Determine the (X, Y) coordinate at the center of the cell enclosing the given text.  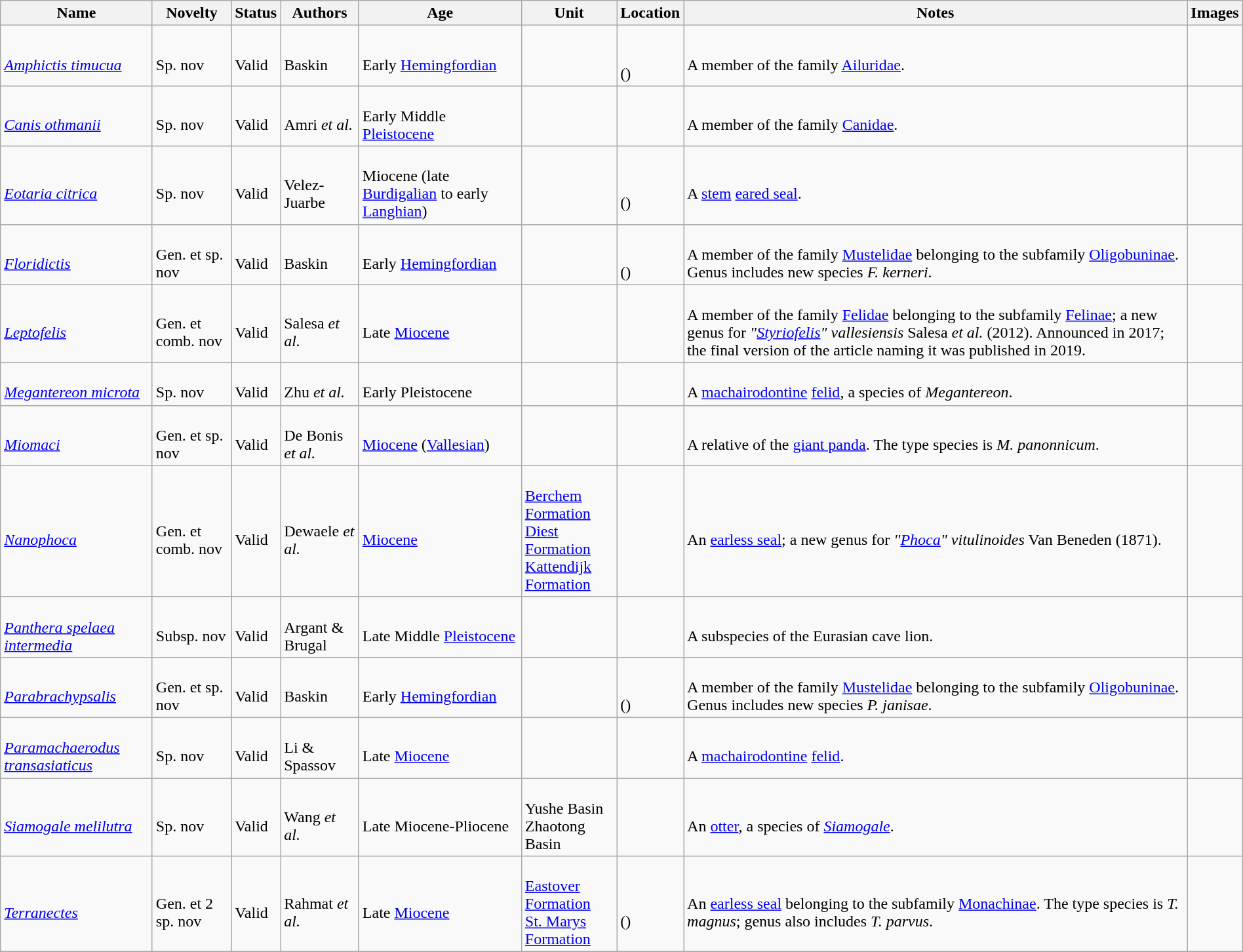
Notes (936, 13)
Paramachaerodus transasiaticus (77, 747)
Unit (569, 13)
Megantereon microta (77, 384)
Gen. et 2 sp. nov (191, 904)
Salesa et al. (320, 324)
Li & Spassov (320, 747)
A stem eared seal. (936, 185)
An earless seal belonging to the subfamily Monachinae. The type species is T. magnus; genus also includes T. parvus. (936, 904)
A relative of the giant panda. The type species is M. panonnicum. (936, 435)
Subsp. nov (191, 627)
Early Middle Pleistocene (440, 116)
A member of the family Canidae. (936, 116)
Novelty (191, 13)
Nanophoca (77, 531)
A machairodontine felid, a species of Megantereon. (936, 384)
A member of the family Ailuridae. (936, 56)
Yushe Basin Zhaotong Basin (569, 817)
A member of the family Mustelidae belonging to the subfamily Oligobuninae. Genus includes new species P. janisae. (936, 687)
Canis othmanii (77, 116)
Status (256, 13)
A member of the family Mustelidae belonging to the subfamily Oligobuninae. Genus includes new species F. kerneri. (936, 254)
Argant & Brugal (320, 627)
Location (650, 13)
A subspecies of the Eurasian cave lion. (936, 627)
Velez-Juarbe (320, 185)
Authors (320, 13)
A machairodontine felid. (936, 747)
Miomaci (77, 435)
Wang et al. (320, 817)
Amri et al. (320, 116)
Siamogale melilutra (77, 817)
An otter, a species of Siamogale. (936, 817)
Eastover Formation St. Marys Formation (569, 904)
Images (1215, 13)
Zhu et al. (320, 384)
Parabrachypsalis (77, 687)
De Bonis et al. (320, 435)
Rahmat et al. (320, 904)
Early Pleistocene (440, 384)
Miocene (late Burdigalian to early Langhian) (440, 185)
Late Middle Pleistocene (440, 627)
Floridictis (77, 254)
Dewaele et al. (320, 531)
Berchem Formation Diest Formation Kattendijk Formation (569, 531)
Terranectes (77, 904)
Miocene (Vallesian) (440, 435)
Panthera spelaea intermedia (77, 627)
Leptofelis (77, 324)
Age (440, 13)
Amphictis timucua (77, 56)
Eotaria citrica (77, 185)
An earless seal; a new genus for "Phoca" vitulinoides Van Beneden (1871). (936, 531)
Name (77, 13)
Miocene (440, 531)
Late Miocene-Pliocene (440, 817)
